Output the [x, y] coordinate of the center of the cell containing the given text.  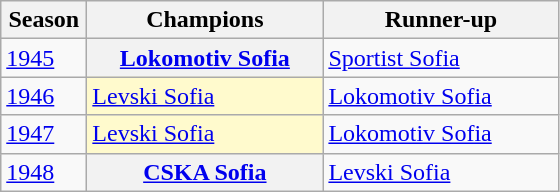
1946 [44, 96]
Season [44, 20]
Runner-up [441, 20]
Champions [205, 20]
1945 [44, 58]
1947 [44, 134]
1948 [44, 172]
CSKA Sofia [205, 172]
Sportist Sofia [441, 58]
